Determine the (x, y) coordinate at the center of the cell enclosing the given text.  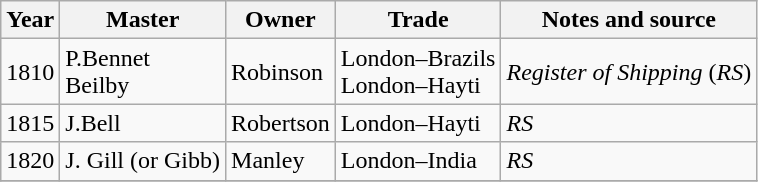
London–Hayti (418, 123)
P.BennetBeilby (143, 72)
Notes and source (629, 20)
London–India (418, 161)
1810 (30, 72)
Owner (281, 20)
Year (30, 20)
1820 (30, 161)
Robinson (281, 72)
London–BrazilsLondon–Hayti (418, 72)
1815 (30, 123)
J.Bell (143, 123)
Robertson (281, 123)
Manley (281, 161)
J. Gill (or Gibb) (143, 161)
Trade (418, 20)
Register of Shipping (RS) (629, 72)
Master (143, 20)
